From the cell containing the given text, extract its center point as [X, Y] coordinate. 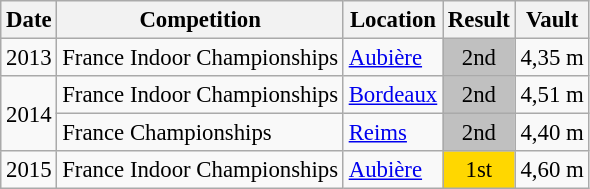
Reims [392, 133]
2013 [29, 58]
2015 [29, 170]
Location [392, 20]
1st [480, 170]
Vault [552, 20]
4,35 m [552, 58]
Bordeaux [392, 95]
4,51 m [552, 95]
2014 [29, 114]
Result [480, 20]
4,40 m [552, 133]
Date [29, 20]
Competition [200, 20]
4,60 m [552, 170]
France Championships [200, 133]
